Determine the (x, y) coordinate at the center of the cell enclosing the given text.  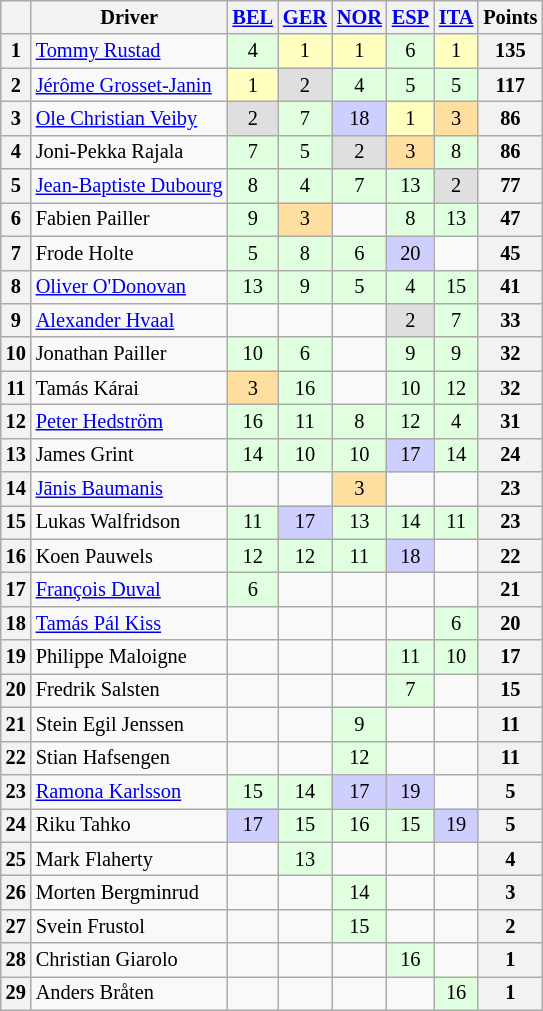
Peter Hedström (130, 421)
Jānis Baumanis (130, 489)
117 (510, 85)
25 (16, 859)
GER (305, 17)
François Duval (130, 589)
BEL (253, 17)
33 (510, 320)
Philippe Maloigne (130, 657)
NOR (360, 17)
ITA (456, 17)
77 (510, 186)
James Grint (130, 455)
Riku Tahko (130, 825)
Tamás Pál Kiss (130, 623)
Christian Giarolo (130, 960)
Points (510, 17)
Jérôme Grosset-Janin (130, 85)
Frode Holte (130, 253)
Jonathan Pailler (130, 354)
45 (510, 253)
31 (510, 421)
Ole Christian Veiby (130, 118)
Ramona Karlsson (130, 791)
Svein Frustol (130, 926)
Morten Bergminrud (130, 892)
Oliver O'Donovan (130, 287)
Stein Egil Jenssen (130, 724)
Tommy Rustad (130, 51)
47 (510, 219)
26 (16, 892)
ESP (410, 17)
27 (16, 926)
Mark Flaherty (130, 859)
Stian Hafsengen (130, 758)
Fredrik Salsten (130, 690)
Anders Bråten (130, 993)
28 (16, 960)
Jean-Baptiste Dubourg (130, 186)
Lukas Walfridson (130, 522)
Joni-Pekka Rajala (130, 152)
41 (510, 287)
Driver (130, 17)
135 (510, 51)
Koen Pauwels (130, 556)
Tamás Kárai (130, 388)
29 (16, 993)
Fabien Pailler (130, 219)
Alexander Hvaal (130, 320)
